Identify which cell holds the provided text, then report its [x, y] central coordinate. 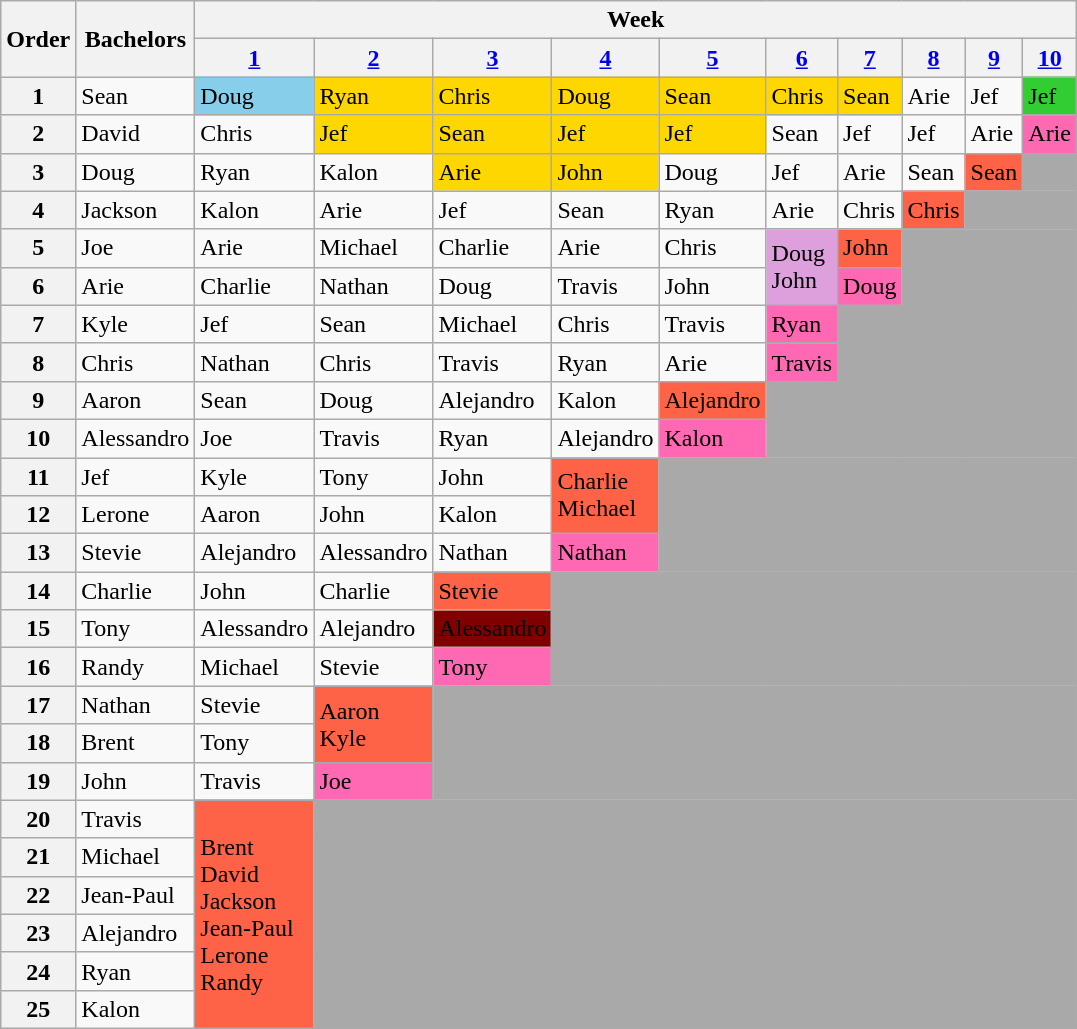
19 [38, 781]
CharlieMichael [606, 496]
23 [38, 933]
David [136, 134]
18 [38, 743]
Randy [136, 667]
13 [38, 553]
DougJohn [802, 267]
15 [38, 629]
17 [38, 705]
11 [38, 477]
BrentDavidJacksonJean-PaulLeroneRandy [254, 914]
12 [38, 515]
Lerone [136, 515]
20 [38, 819]
22 [38, 895]
14 [38, 591]
16 [38, 667]
Jackson [136, 210]
Bachelors [136, 39]
21 [38, 857]
AaronKyle [374, 724]
Brent [136, 743]
24 [38, 971]
Jean-Paul [136, 895]
Order [38, 39]
Week [636, 20]
25 [38, 1009]
